Extract the (x, y) coordinate from the center of the cell holding the provided text.  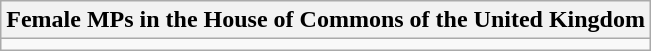
Female MPs in the House of Commons of the United Kingdom (326, 20)
